Scan for the cell matching the given text and deliver its [X, Y] coordinate at center. 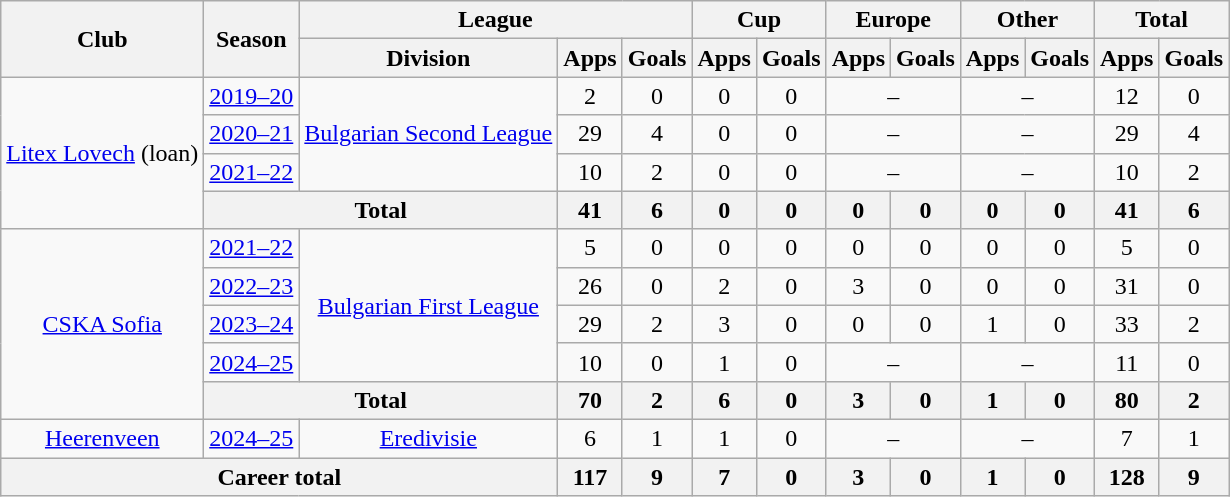
2020–21 [252, 134]
Club [102, 39]
Eredivisie [428, 438]
2023–24 [252, 324]
70 [590, 400]
Heerenveen [102, 438]
Cup [759, 20]
31 [1127, 286]
Bulgarian Second League [428, 134]
Litex Lovech (loan) [102, 153]
12 [1127, 96]
Division [428, 58]
League [496, 20]
Season [252, 39]
Europe [893, 20]
33 [1127, 324]
Bulgarian First League [428, 305]
11 [1127, 362]
Other [1027, 20]
2022–23 [252, 286]
117 [590, 477]
CSKA Sofia [102, 324]
Career total [280, 477]
2019–20 [252, 96]
26 [590, 286]
128 [1127, 477]
80 [1127, 400]
